Determine the (X, Y) coordinate at the center of the cell enclosing the given text.  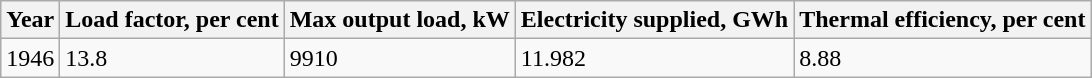
11.982 (654, 58)
Year (30, 20)
9910 (400, 58)
Thermal efficiency, per cent (942, 20)
1946 (30, 58)
Load factor, per cent (172, 20)
Max output load, kW (400, 20)
8.88 (942, 58)
Electricity supplied, GWh (654, 20)
13.8 (172, 58)
